Identify which cell holds the provided text, then report its (X, Y) central coordinate. 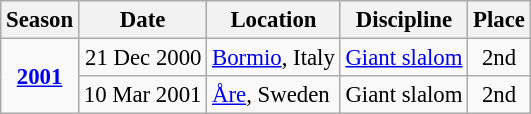
21 Dec 2000 (142, 58)
Discipline (404, 20)
Date (142, 20)
Place (499, 20)
2001 (40, 76)
10 Mar 2001 (142, 95)
Åre, Sweden (274, 95)
Location (274, 20)
Bormio, Italy (274, 58)
Season (40, 20)
